Pinpoint the cell where the given text exists, returning its [X, Y] midpoint coordinate. 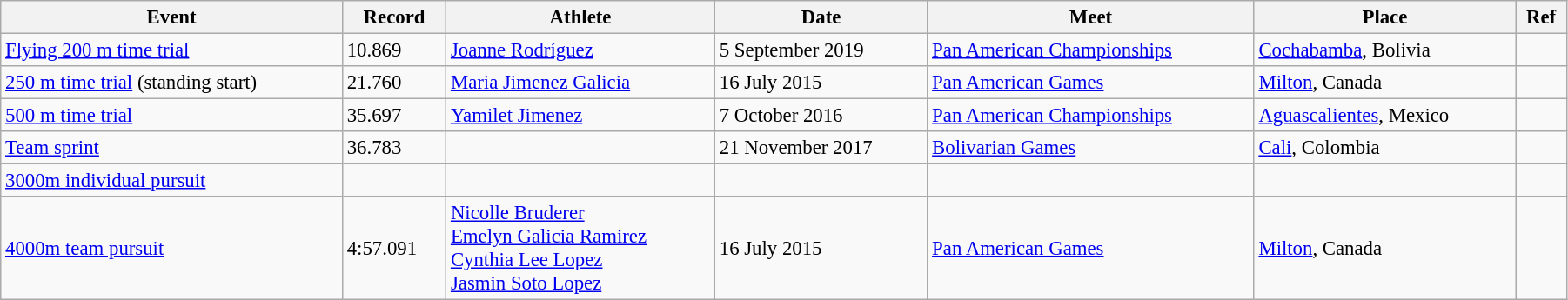
Event [172, 17]
10.869 [393, 50]
Date [821, 17]
4000m team pursuit [172, 249]
36.783 [393, 148]
Athlete [581, 17]
Yamilet Jimenez [581, 116]
Maria Jimenez Galicia [581, 83]
5 September 2019 [821, 50]
Ref [1542, 17]
Cali, Colombia [1385, 148]
Meet [1091, 17]
Place [1385, 17]
250 m time trial (standing start) [172, 83]
Team sprint [172, 148]
Flying 200 m time trial [172, 50]
3000m individual pursuit [172, 181]
Joanne Rodríguez [581, 50]
7 October 2016 [821, 116]
21.760 [393, 83]
Bolivarian Games [1091, 148]
4:57.091 [393, 249]
21 November 2017 [821, 148]
Nicolle BrudererEmelyn Galicia RamirezCynthia Lee LopezJasmin Soto Lopez [581, 249]
35.697 [393, 116]
500 m time trial [172, 116]
Record [393, 17]
Aguascalientes, Mexico [1385, 116]
Cochabamba, Bolivia [1385, 50]
